Identify which cell holds the provided text, then report its (x, y) central coordinate. 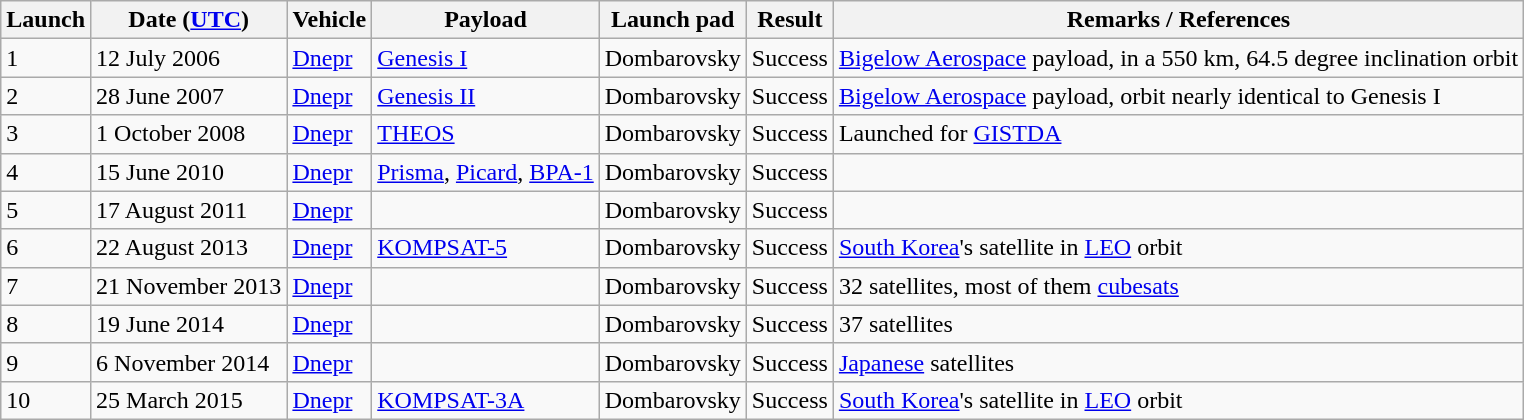
Bigelow Aerospace payload, orbit nearly identical to Genesis I (1178, 96)
Result (790, 20)
19 June 2014 (189, 324)
1 (46, 58)
2 (46, 96)
Launched for GISTDA (1178, 134)
1 October 2008 (189, 134)
25 March 2015 (189, 400)
Genesis I (486, 58)
KOMPSAT-5 (486, 248)
28 June 2007 (189, 96)
Payload (486, 20)
10 (46, 400)
Date (UTC) (189, 20)
Genesis II (486, 96)
Bigelow Aerospace payload, in a 550 km, 64.5 degree inclination orbit (1178, 58)
37 satellites (1178, 324)
5 (46, 210)
6 (46, 248)
17 August 2011 (189, 210)
22 August 2013 (189, 248)
7 (46, 286)
3 (46, 134)
9 (46, 362)
21 November 2013 (189, 286)
Launch pad (672, 20)
THEOS (486, 134)
Prisma, Picard, BPA-1 (486, 172)
Launch (46, 20)
4 (46, 172)
Remarks / References (1178, 20)
6 November 2014 (189, 362)
Vehicle (330, 20)
8 (46, 324)
Japanese satellites (1178, 362)
12 July 2006 (189, 58)
15 June 2010 (189, 172)
32 satellites, most of them cubesats (1178, 286)
KOMPSAT-3A (486, 400)
